Return the (x, y) coordinate for the center point of the cell that contains the specified text.  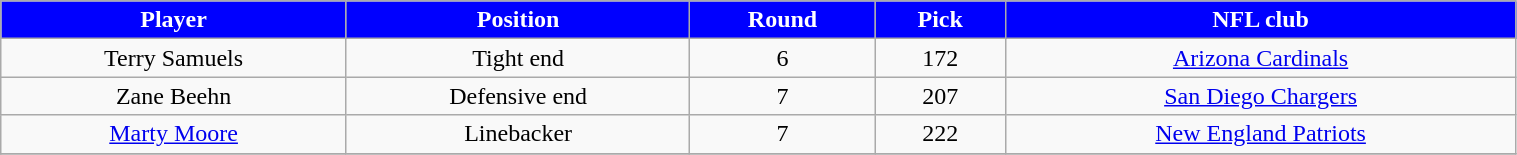
Defensive end (518, 96)
Arizona Cardinals (1260, 58)
172 (940, 58)
Linebacker (518, 134)
Round (782, 20)
Pick (940, 20)
6 (782, 58)
207 (940, 96)
222 (940, 134)
Marty Moore (174, 134)
Player (174, 20)
NFL club (1260, 20)
Terry Samuels (174, 58)
San Diego Chargers (1260, 96)
New England Patriots (1260, 134)
Position (518, 20)
Zane Beehn (174, 96)
Tight end (518, 58)
